Return the [X, Y] coordinate for the center point of the cell that contains the specified text.  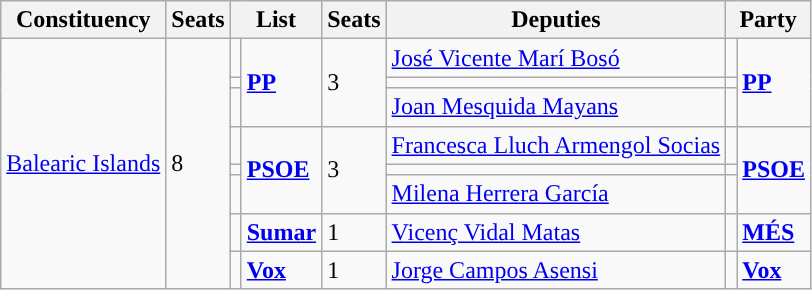
Deputies [556, 20]
Vicenç Vidal Matas [556, 232]
José Vicente Marí Bosó [556, 58]
Joan Mesquida Mayans [556, 107]
List [276, 20]
Constituency [84, 20]
Balearic Islands [84, 164]
Francesca Lluch Armengol Socias [556, 145]
Party [768, 20]
MÉS [774, 232]
Jorge Campos Asensi [556, 270]
Milena Herrera García [556, 194]
8 [198, 164]
Sumar [281, 232]
